Provide the [x, y] coordinate of the cell's center where the given text is located.  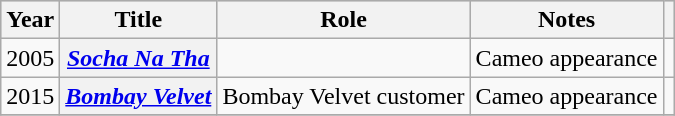
Socha Na Tha [138, 58]
Notes [566, 20]
Role [344, 20]
2005 [30, 58]
Title [138, 20]
Year [30, 20]
Bombay Velvet customer [344, 96]
Bombay Velvet [138, 96]
2015 [30, 96]
